Locate the cell with the specified text and output its [X, Y] center coordinate. 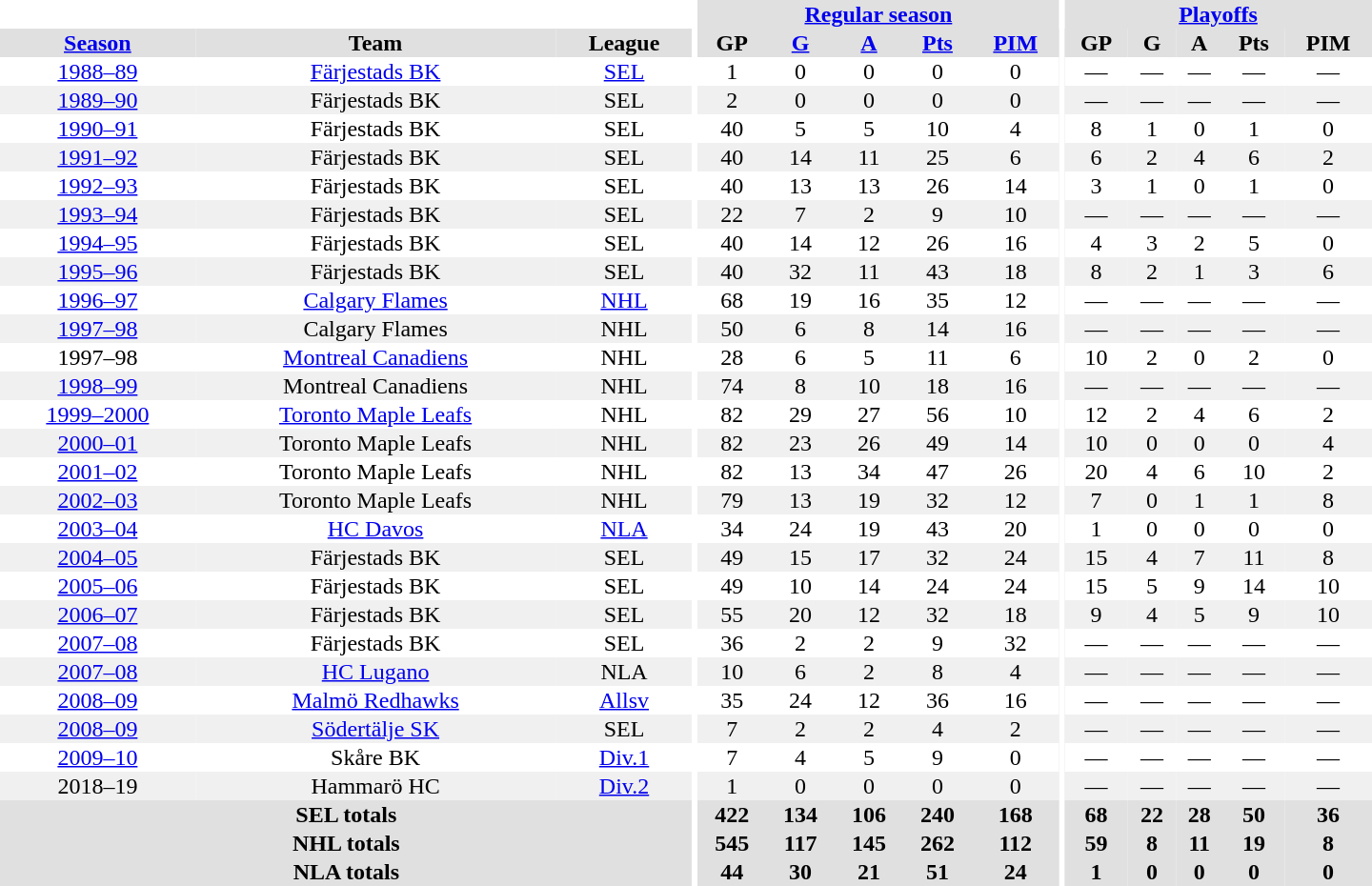
1995–96 [97, 272]
1996–97 [97, 300]
1990–91 [97, 129]
47 [938, 472]
25 [938, 157]
1992–93 [97, 186]
21 [869, 872]
Playoffs [1218, 14]
Allsv [623, 700]
422 [732, 815]
League [623, 43]
HC Davos [375, 529]
2004–05 [97, 557]
Div.2 [623, 786]
240 [938, 815]
2005–06 [97, 586]
59 [1096, 843]
HC Lugano [375, 672]
29 [800, 414]
56 [938, 414]
2003–04 [97, 529]
Hammarö HC [375, 786]
1991–92 [97, 157]
262 [938, 843]
2001–02 [97, 472]
44 [732, 872]
Season [97, 43]
112 [1016, 843]
Malmö Redhawks [375, 700]
NHL totals [347, 843]
SEL totals [347, 815]
17 [869, 557]
145 [869, 843]
2000–01 [97, 443]
Skåre BK [375, 757]
2006–07 [97, 614]
1988–89 [97, 71]
27 [869, 414]
106 [869, 815]
2009–10 [97, 757]
1994–95 [97, 243]
1993–94 [97, 214]
168 [1016, 815]
545 [732, 843]
1998–99 [97, 386]
Team [375, 43]
NLA totals [347, 872]
23 [800, 443]
2002–03 [97, 500]
Regular season [878, 14]
Div.1 [623, 757]
55 [732, 614]
30 [800, 872]
79 [732, 500]
Södertälje SK [375, 729]
1989–90 [97, 100]
134 [800, 815]
74 [732, 386]
51 [938, 872]
2018–19 [97, 786]
117 [800, 843]
1999–2000 [97, 414]
